Find where the given text appears and provide that cell's center as [x, y] coordinate. 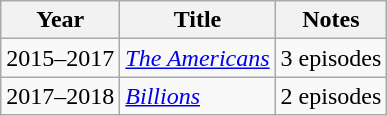
Year [60, 20]
2015–2017 [60, 58]
2017–2018 [60, 96]
Notes [331, 20]
The Americans [198, 58]
Title [198, 20]
2 episodes [331, 96]
3 episodes [331, 58]
Billions [198, 96]
